Pinpoint the cell where the given text exists, returning its [X, Y] midpoint coordinate. 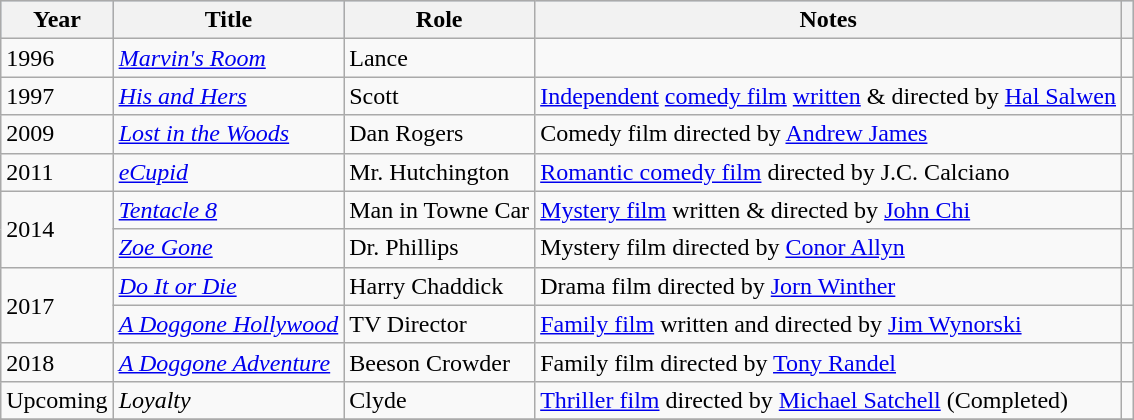
A Doggone Hollywood [228, 324]
Role [440, 20]
Loyalty [228, 400]
Clyde [440, 400]
Scott [440, 96]
Mr. Hutchington [440, 172]
His and Hers [228, 96]
Man in Towne Car [440, 210]
Notes [828, 20]
Family film written and directed by Jim Wynorski [828, 324]
Dan Rogers [440, 134]
Mystery film written & directed by John Chi [828, 210]
Lost in the Woods [228, 134]
Upcoming [57, 400]
Zoe Gone [228, 248]
2018 [57, 362]
Year [57, 20]
1996 [57, 58]
Family film directed by Tony Randel [828, 362]
Do It or Die [228, 286]
TV Director [440, 324]
Thriller film directed by Michael Satchell (Completed) [828, 400]
Lance [440, 58]
Beeson Crowder [440, 362]
2011 [57, 172]
2009 [57, 134]
Comedy film directed by Andrew James [828, 134]
A Doggone Adventure [228, 362]
Romantic comedy film directed by J.C. Calciano [828, 172]
2017 [57, 305]
Tentacle 8 [228, 210]
Drama film directed by Jorn Winther [828, 286]
eCupid [228, 172]
Marvin's Room [228, 58]
2014 [57, 229]
Dr. Phillips [440, 248]
Harry Chaddick [440, 286]
Independent comedy film written & directed by Hal Salwen [828, 96]
1997 [57, 96]
Title [228, 20]
Mystery film directed by Conor Allyn [828, 248]
